Return [x, y] of the center of cell containing provided text 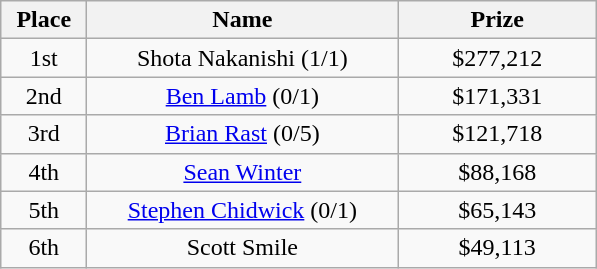
Ben Lamb (0/1) [242, 96]
$121,718 [498, 134]
Sean Winter [242, 172]
$88,168 [498, 172]
Name [242, 20]
4th [44, 172]
Scott Smile [242, 248]
Prize [498, 20]
$277,212 [498, 58]
$171,331 [498, 96]
1st [44, 58]
$49,113 [498, 248]
Place [44, 20]
Shota Nakanishi (1/1) [242, 58]
3rd [44, 134]
Brian Rast (0/5) [242, 134]
5th [44, 210]
Stephen Chidwick (0/1) [242, 210]
2nd [44, 96]
6th [44, 248]
$65,143 [498, 210]
